Output the (X, Y) coordinate of the center of the cell containing the given text.  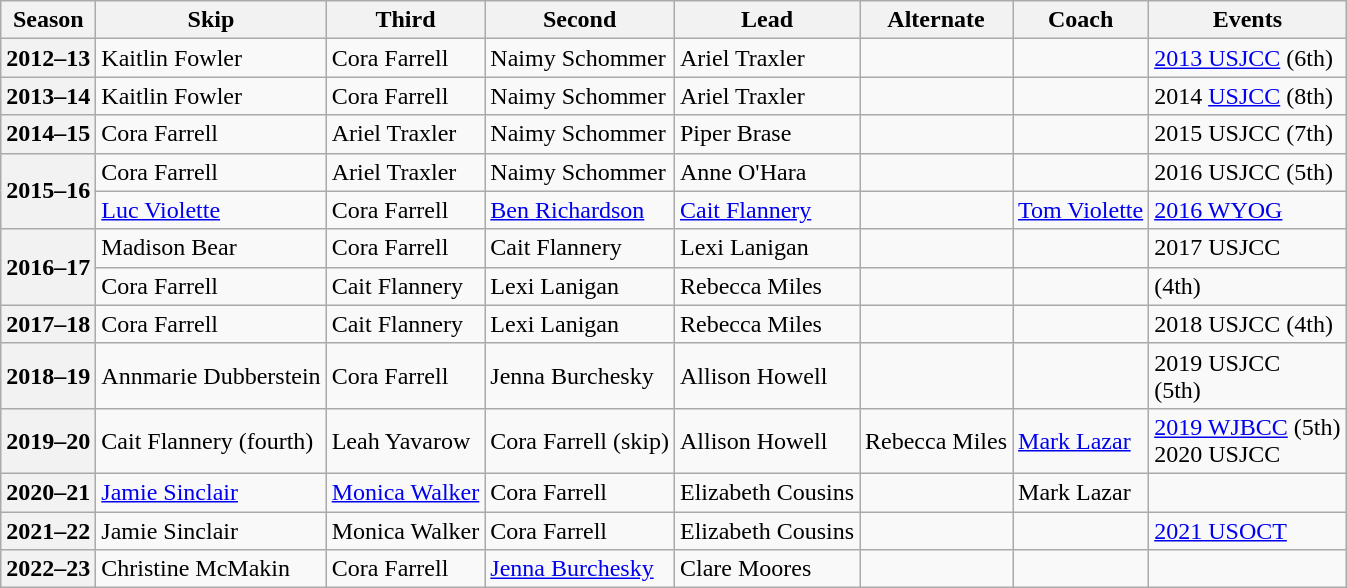
2019–20 (48, 440)
2019 WJBCC (5th) 2020 USJCC (1248, 440)
2021 USOCT (1248, 531)
Madison Bear (211, 248)
Second (580, 20)
2022–23 (48, 569)
Annmarie Dubberstein (211, 376)
Alternate (936, 20)
2016–17 (48, 267)
2013 USJCC (6th) (1248, 58)
(4th) (1248, 286)
2020–21 (48, 492)
Tom Violette (1081, 210)
Piper Brase (766, 134)
2015–16 (48, 191)
2017 USJCC (1248, 248)
2014 USJCC (8th) (1248, 96)
Luc Violette (211, 210)
2021–22 (48, 531)
Season (48, 20)
Clare Moores (766, 569)
2018–19 (48, 376)
Lead (766, 20)
Cora Farrell (skip) (580, 440)
Events (1248, 20)
2014–15 (48, 134)
2019 USJCC (5th) (1248, 376)
2012–13 (48, 58)
2015 USJCC (7th) (1248, 134)
2016 WYOG (1248, 210)
2018 USJCC (4th) (1248, 324)
Christine McMakin (211, 569)
Ben Richardson (580, 210)
Anne O'Hara (766, 172)
2016 USJCC (5th) (1248, 172)
Cait Flannery (fourth) (211, 440)
Leah Yavarow (406, 440)
2017–18 (48, 324)
Coach (1081, 20)
2013–14 (48, 96)
Third (406, 20)
Skip (211, 20)
